For the text-containing cell, return its midpoint in (x, y) coordinate format. 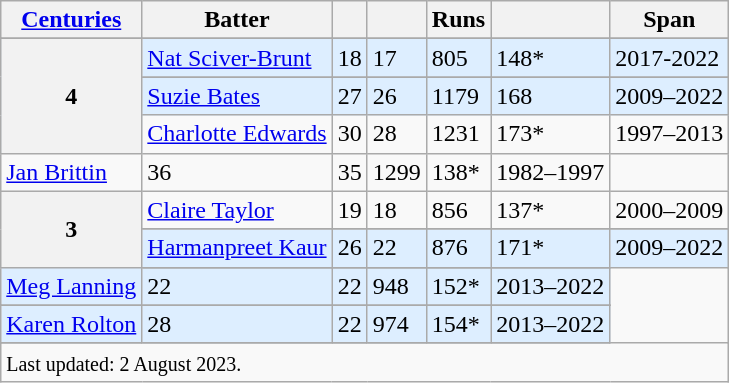
152* (458, 286)
876 (458, 248)
171* (550, 248)
Centuries (72, 20)
Jan Brittin (72, 172)
805 (458, 58)
137* (550, 210)
3 (72, 229)
1299 (396, 172)
1179 (458, 96)
173* (550, 134)
35 (350, 172)
856 (458, 210)
Runs (458, 20)
4 (72, 96)
36 (237, 172)
Suzie Bates (237, 96)
974 (396, 324)
148* (550, 58)
Nat Sciver-Brunt (237, 58)
2017-2022 (670, 58)
Batter (237, 20)
2000–2009 (670, 210)
154* (458, 324)
Meg Lanning (72, 286)
948 (396, 286)
1997–2013 (670, 134)
Span (670, 20)
27 (350, 96)
Harmanpreet Kaur (237, 248)
Last updated: 2 August 2023. (365, 362)
19 (350, 210)
1982–1997 (550, 172)
1231 (458, 134)
138* (458, 172)
30 (350, 134)
168 (550, 96)
17 (396, 58)
Claire Taylor (237, 210)
Charlotte Edwards (237, 134)
Karen Rolton (72, 324)
